Identify which cell holds the provided text, then report its (X, Y) central coordinate. 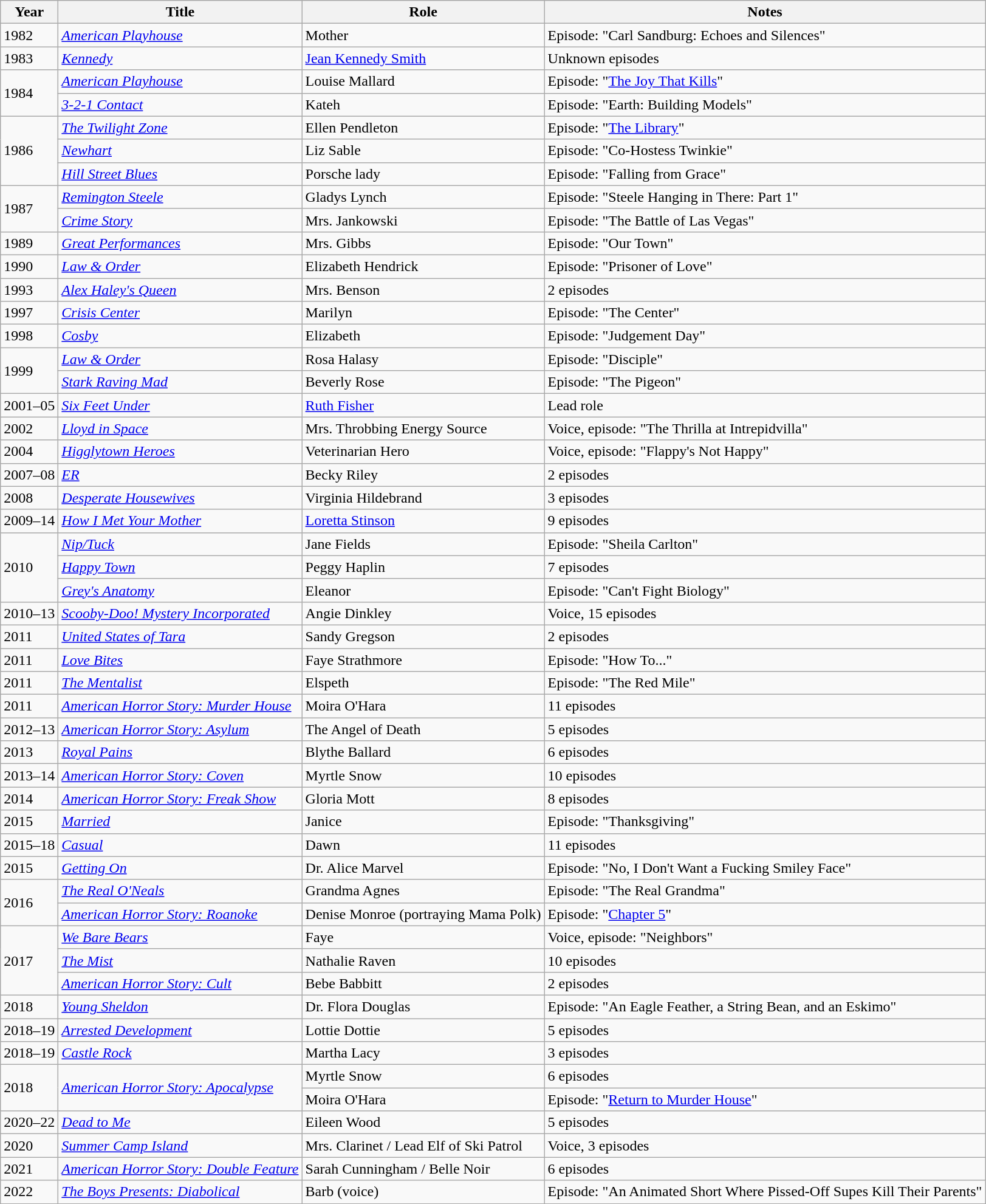
The Twilight Zone (180, 128)
Voice, episode: "Flappy's Not Happy" (765, 452)
American Horror Story: Roanoke (180, 914)
2010 (29, 567)
Scooby-Doo! Mystery Incorporated (180, 613)
Voice, 3 episodes (765, 1146)
1997 (29, 313)
Dawn (423, 845)
2013–14 (29, 776)
Episode: "The Real Grandma" (765, 891)
Elizabeth (423, 336)
8 episodes (765, 799)
American Horror Story: Apocalypse (180, 1088)
2020 (29, 1146)
Lead role (765, 405)
Martha Lacy (423, 1053)
Episode: "An Animated Short Where Pissed-Off Supes Kill Their Parents" (765, 1192)
Sarah Cunningham / Belle Noir (423, 1169)
2010–13 (29, 613)
Remington Steele (180, 197)
2015–18 (29, 845)
Episode: "Falling from Grace" (765, 174)
Episode: "The Red Mile" (765, 683)
1987 (29, 208)
Higglytown Heroes (180, 452)
Denise Monroe (portraying Mama Polk) (423, 914)
Unknown episodes (765, 58)
2021 (29, 1169)
Voice, episode: "Neighbors" (765, 937)
Eileen Wood (423, 1123)
Voice, episode: "The Thrilla at Intrepidvilla" (765, 428)
9 episodes (765, 521)
Hill Street Blues (180, 174)
2013 (29, 752)
Episode: "Co-Hostess Twinkie" (765, 151)
Elspeth (423, 683)
The Boys Presents: Diabolical (180, 1192)
Episode: "Thanksgiving" (765, 822)
Voice, 15 episodes (765, 613)
1999 (29, 371)
2017 (29, 960)
Bebe Babbitt (423, 983)
Dr. Flora Douglas (423, 1006)
2007–08 (29, 475)
Nip/Tuck (180, 544)
Mrs. Throbbing Energy Source (423, 428)
Jane Fields (423, 544)
Episode: "Carl Sandburg: Echoes and Silences" (765, 35)
Lloyd in Space (180, 428)
Louise Mallard (423, 81)
Mrs. Jankowski (423, 220)
Barb (voice) (423, 1192)
Cosby (180, 336)
Ellen Pendleton (423, 128)
Crime Story (180, 220)
Mrs. Benson (423, 290)
2009–14 (29, 521)
American Horror Story: Freak Show (180, 799)
Lottie Dottie (423, 1030)
The Angel of Death (423, 729)
Getting On (180, 868)
Grey's Anatomy (180, 590)
Great Performances (180, 243)
Episode: "Our Town" (765, 243)
Episode: "The Joy That Kills" (765, 81)
Porsche lady (423, 174)
Nathalie Raven (423, 960)
1989 (29, 243)
Veterinarian Hero (423, 452)
Episode: "Steele Hanging in There: Part 1" (765, 197)
Happy Town (180, 567)
Episode: "Can't Fight Biology" (765, 590)
Young Sheldon (180, 1006)
United States of Tara (180, 636)
2020–22 (29, 1123)
2004 (29, 452)
Arrested Development (180, 1030)
Kateh (423, 105)
Notes (765, 12)
Episode: "The Library" (765, 128)
Dead to Me (180, 1123)
Newhart (180, 151)
1986 (29, 151)
Mrs. Gibbs (423, 243)
Episode: "Earth: Building Models" (765, 105)
Liz Sable (423, 151)
1993 (29, 290)
Angie Dinkley (423, 613)
Beverly Rose (423, 382)
Sandy Gregson (423, 636)
7 episodes (765, 567)
Royal Pains (180, 752)
Rosa Halasy (423, 359)
Married (180, 822)
Faye (423, 937)
Elizabeth Hendrick (423, 266)
Mother (423, 35)
Desperate Housewives (180, 498)
2008 (29, 498)
Episode: "How To..." (765, 659)
The Mentalist (180, 683)
How I Met Your Mother (180, 521)
Jean Kennedy Smith (423, 58)
Blythe Ballard (423, 752)
Summer Camp Island (180, 1146)
2012–13 (29, 729)
American Horror Story: Murder House (180, 706)
Gloria Mott (423, 799)
Alex Haley's Queen (180, 290)
Episode: "Sheila Carlton" (765, 544)
Episode: "Judgement Day" (765, 336)
American Horror Story: Double Feature (180, 1169)
1990 (29, 266)
Episode: "Disciple" (765, 359)
1982 (29, 35)
Title (180, 12)
Role (423, 12)
Gladys Lynch (423, 197)
Six Feet Under (180, 405)
Mrs. Clarinet / Lead Elf of Ski Patrol (423, 1146)
ER (180, 475)
Stark Raving Mad (180, 382)
American Horror Story: Asylum (180, 729)
Casual (180, 845)
The Mist (180, 960)
Episode: "No, I Don't Want a Fucking Smiley Face" (765, 868)
3-2-1 Contact (180, 105)
Episode: "The Center" (765, 313)
Episode: "Prisoner of Love" (765, 266)
2014 (29, 799)
Kennedy (180, 58)
Virginia Hildebrand (423, 498)
Grandma Agnes (423, 891)
Becky Riley (423, 475)
American Horror Story: Coven (180, 776)
Loretta Stinson (423, 521)
Episode: "Return to Murder House" (765, 1099)
Peggy Haplin (423, 567)
Episode: "An Eagle Feather, a String Bean, and an Eskimo" (765, 1006)
Episode: "The Battle of Las Vegas" (765, 220)
2001–05 (29, 405)
Faye Strathmore (423, 659)
1984 (29, 93)
Year (29, 12)
Eleanor (423, 590)
Episode: "Chapter 5" (765, 914)
Crisis Center (180, 313)
Marilyn (423, 313)
Dr. Alice Marvel (423, 868)
2002 (29, 428)
American Horror Story: Cult (180, 983)
We Bare Bears (180, 937)
Ruth Fisher (423, 405)
2016 (29, 903)
Love Bites (180, 659)
Episode: "The Pigeon" (765, 382)
The Real O'Neals (180, 891)
Janice (423, 822)
1983 (29, 58)
1998 (29, 336)
2022 (29, 1192)
Castle Rock (180, 1053)
